For the text-containing cell, return its midpoint in [X, Y] coordinate format. 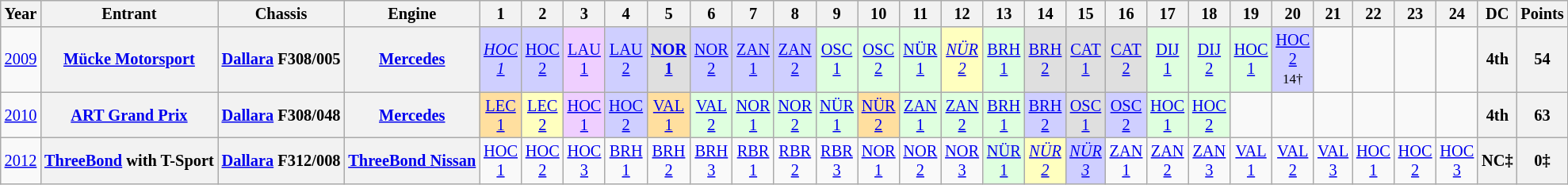
22 [1373, 13]
HOC214† [1292, 60]
CAT1 [1085, 60]
7 [753, 13]
Points [1543, 13]
DIJ1 [1167, 60]
24 [1457, 13]
17 [1167, 13]
BRH3 [712, 160]
Mücke Motorsport [128, 60]
19 [1251, 13]
ART Grand Prix [128, 115]
2009 [21, 60]
ZAN3 [1210, 160]
ThreeBond Nissan [412, 160]
Year [21, 13]
18 [1210, 13]
LAU2 [626, 60]
11 [921, 13]
20 [1292, 13]
DIJ2 [1210, 60]
1 [501, 13]
RBR2 [794, 160]
8 [794, 13]
12 [962, 13]
NOR3 [962, 160]
CAT2 [1126, 60]
54 [1543, 60]
LAU1 [585, 60]
23 [1416, 13]
5 [669, 13]
NC‡ [1497, 160]
2012 [21, 160]
14 [1046, 13]
LEC1 [501, 115]
21 [1333, 13]
RBR3 [837, 160]
9 [837, 13]
Dallara F312/008 [281, 160]
63 [1543, 115]
0‡ [1543, 160]
15 [1085, 13]
VAL3 [1333, 160]
RBR1 [753, 160]
Entrant [128, 13]
10 [878, 13]
2010 [21, 115]
DC [1497, 13]
Engine [412, 13]
3 [585, 13]
ThreeBond with T-Sport [128, 160]
LEC2 [542, 115]
13 [1004, 13]
4 [626, 13]
2 [542, 13]
Dallara F308/005 [281, 60]
Chassis [281, 13]
16 [1126, 13]
Dallara F308/048 [281, 115]
6 [712, 13]
NÜR3 [1085, 160]
